Return (X, Y) of the center of cell containing provided text 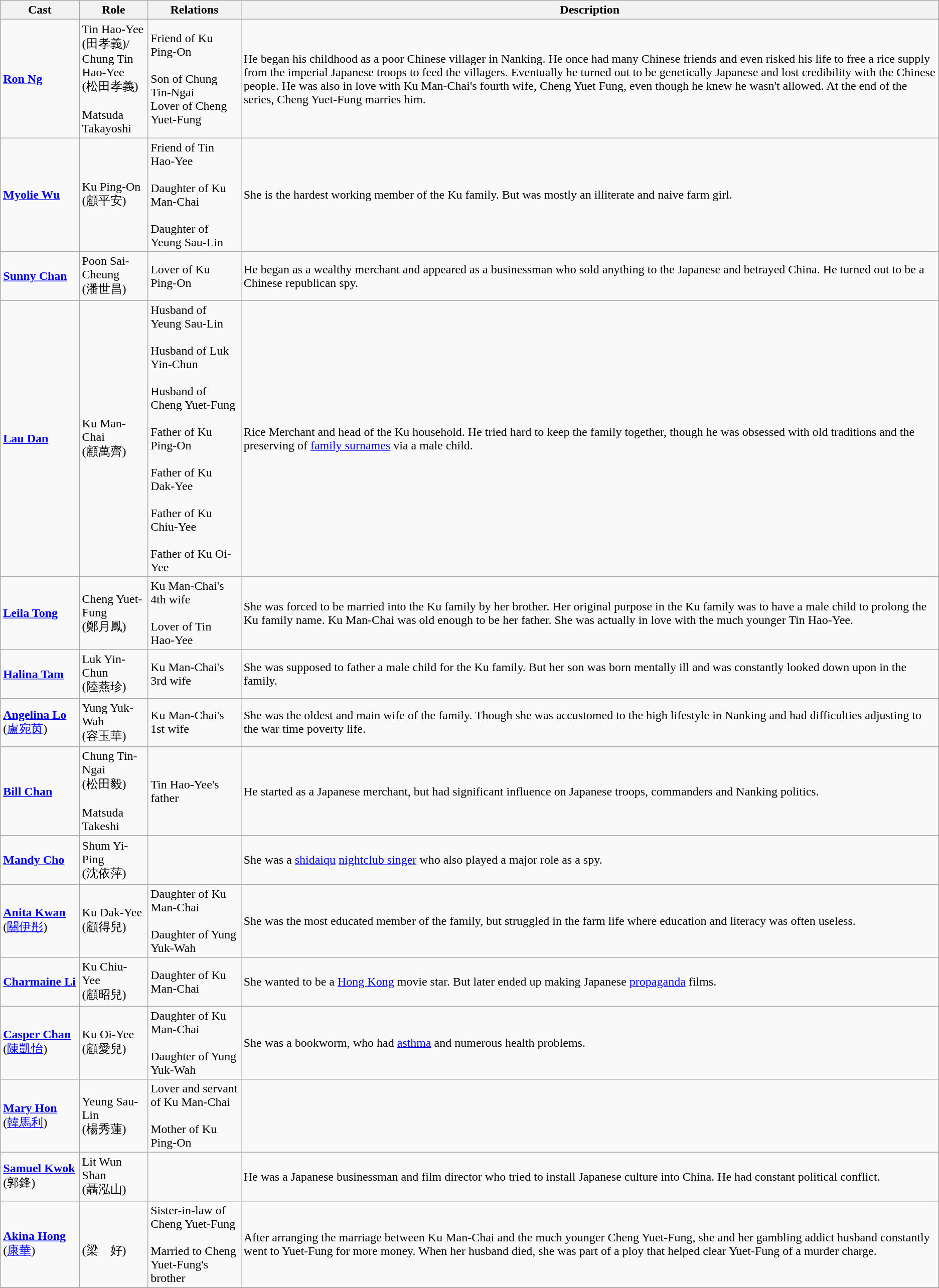
Sunny Chan (40, 276)
Chung Tin-Ngai(松田毅)Matsuda Takeshi (113, 791)
Luk Yin-Chun(陸燕珍) (113, 674)
Daughter of Ku Man-Chai (195, 982)
Mary Hon(韓馬利) (40, 1116)
Tin Hao-Yee(田孝義)/Chung Tin Hao-Yee(松田孝義) Matsuda Takayoshi (113, 79)
Ku Ping-On(顧平安) (113, 195)
Lover of Ku Ping-On (195, 276)
She wanted to be a Hong Kong movie star. But later ended up making Japanese propaganda films. (590, 982)
Ron Ng (40, 79)
Tin Hao-Yee's father (195, 791)
Friend of Ku Ping-OnSon of Chung Tin-Ngai Lover of Cheng Yuet-Fung (195, 79)
Angelina Lo (盧宛茵) (40, 722)
Sister-in-law of Cheng Yuet-FungMarried to Cheng Yuet-Fung's brother (195, 1244)
Charmaine Li (40, 982)
Role (113, 10)
She was supposed to father a male child for the Ku family. But her son was born mentally ill and was constantly looked down upon in the family. (590, 674)
He started as a Japanese merchant, but had significant influence on Japanese troops, commanders and Nanking politics. (590, 791)
Poon Sai-Cheung(潘世昌) (113, 276)
Ku Oi-Yee(顧愛兒) (113, 1043)
Yung Yuk-Wah(容玉華) (113, 722)
Ku Man-Chai's 1st wife (195, 722)
Lit Wun Shan(聶泓山) (113, 1177)
He was a Japanese businessman and film director who tried to install Japanese culture into China. He had constant political conflict. (590, 1177)
She is the hardest working member of the Ku family. But was mostly an illiterate and naive farm girl. (590, 195)
Ku Chiu-Yee(顧昭兒) (113, 982)
Anita Kwan(關伊彤) (40, 921)
Akina Hong(康華) (40, 1244)
Ku Man-Chai's 3rd wife (195, 674)
Description (590, 10)
Leila Tong (40, 613)
Shum Yi-Ping(沈依萍) (113, 860)
Lau Dan (40, 438)
She was a bookworm, who had asthma and numerous health problems. (590, 1043)
Ku Man-Chai's 4th wifeLover of Tin Hao-Yee (195, 613)
Cheng Yuet-Fung(鄭月鳳) (113, 613)
Friend of Tin Hao-Yee Daughter of Ku Man-ChaiDaughter of Yeung Sau-Lin (195, 195)
Relations (195, 10)
Ku Dak-Yee(顧得兒) (113, 921)
Mandy Cho (40, 860)
Casper Chan(陳凱怡) (40, 1043)
Ku Man-Chai(顧萬齊) (113, 438)
Cast (40, 10)
Yeung Sau-Lin(楊秀蓮) (113, 1116)
Halina Tam (40, 674)
(梁 好) (113, 1244)
She was a shidaiqu nightclub singer who also played a major role as a spy. (590, 860)
Bill Chan (40, 791)
Myolie Wu (40, 195)
Lover and servant of Ku Man-ChaiMother of Ku Ping-On (195, 1116)
Samuel Kwok(郭鋒) (40, 1177)
She was the most educated member of the family, but struggled in the farm life where education and literacy was often useless. (590, 921)
